For the text-containing cell, return its midpoint in (X, Y) coordinate format. 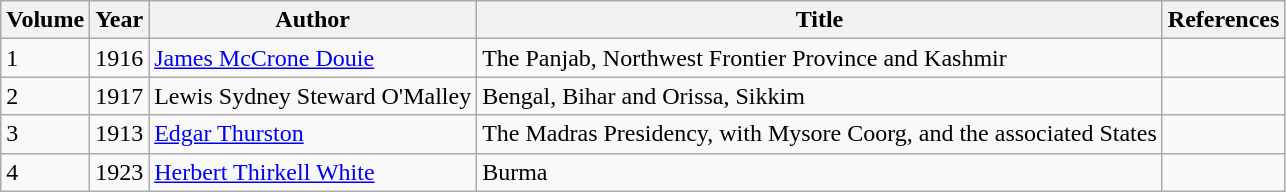
1916 (120, 58)
4 (46, 172)
Bengal, Bihar and Orissa, Sikkim (820, 96)
1913 (120, 134)
1 (46, 58)
Author (313, 20)
The Madras Presidency, with Mysore Coorg, and the associated States (820, 134)
Title (820, 20)
Burma (820, 172)
Lewis Sydney Steward O'Malley (313, 96)
Herbert Thirkell White (313, 172)
Volume (46, 20)
Edgar Thurston (313, 134)
3 (46, 134)
2 (46, 96)
1917 (120, 96)
1923 (120, 172)
Year (120, 20)
James McCrone Douie (313, 58)
References (1224, 20)
The Panjab, Northwest Frontier Province and Kashmir (820, 58)
